Find where the given text appears and provide that cell's center as (X, Y) coordinate. 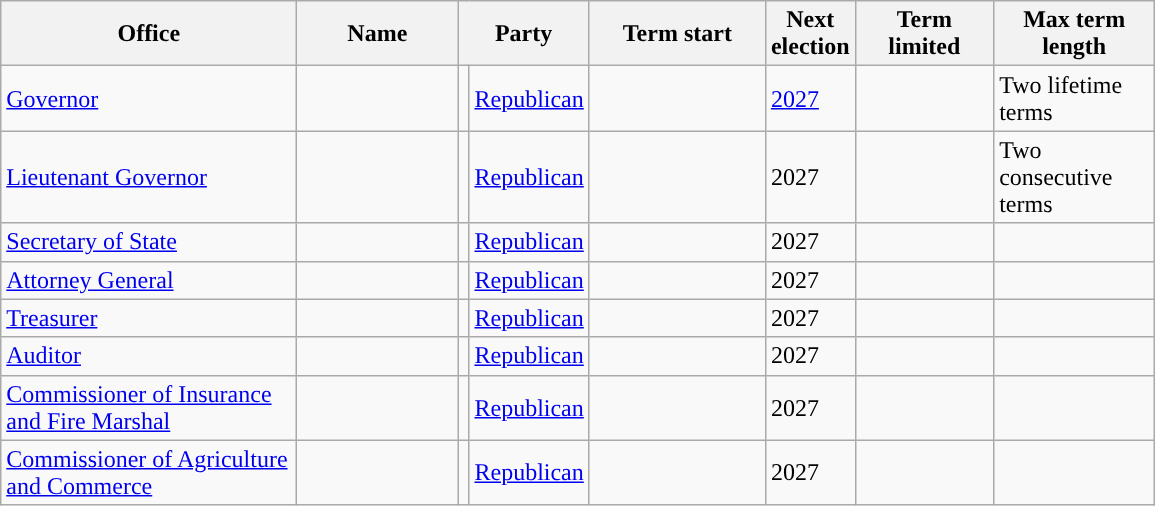
Governor (149, 98)
Term limited (924, 34)
Auditor (149, 356)
Attorney General (149, 280)
Term start (677, 34)
Max term length (1074, 34)
Secretary of State (149, 242)
Party (524, 34)
Treasurer (149, 318)
Two lifetime terms (1074, 98)
Next election (810, 34)
Lieutenant Governor (149, 177)
Commissioner of Insurance and Fire Marshal (149, 408)
Name (378, 34)
Office (149, 34)
Commissioner of Agriculture and Commerce (149, 472)
Two consecutive terms (1074, 177)
